Provide the (X, Y) coordinate of the cell's center where the given text is located.  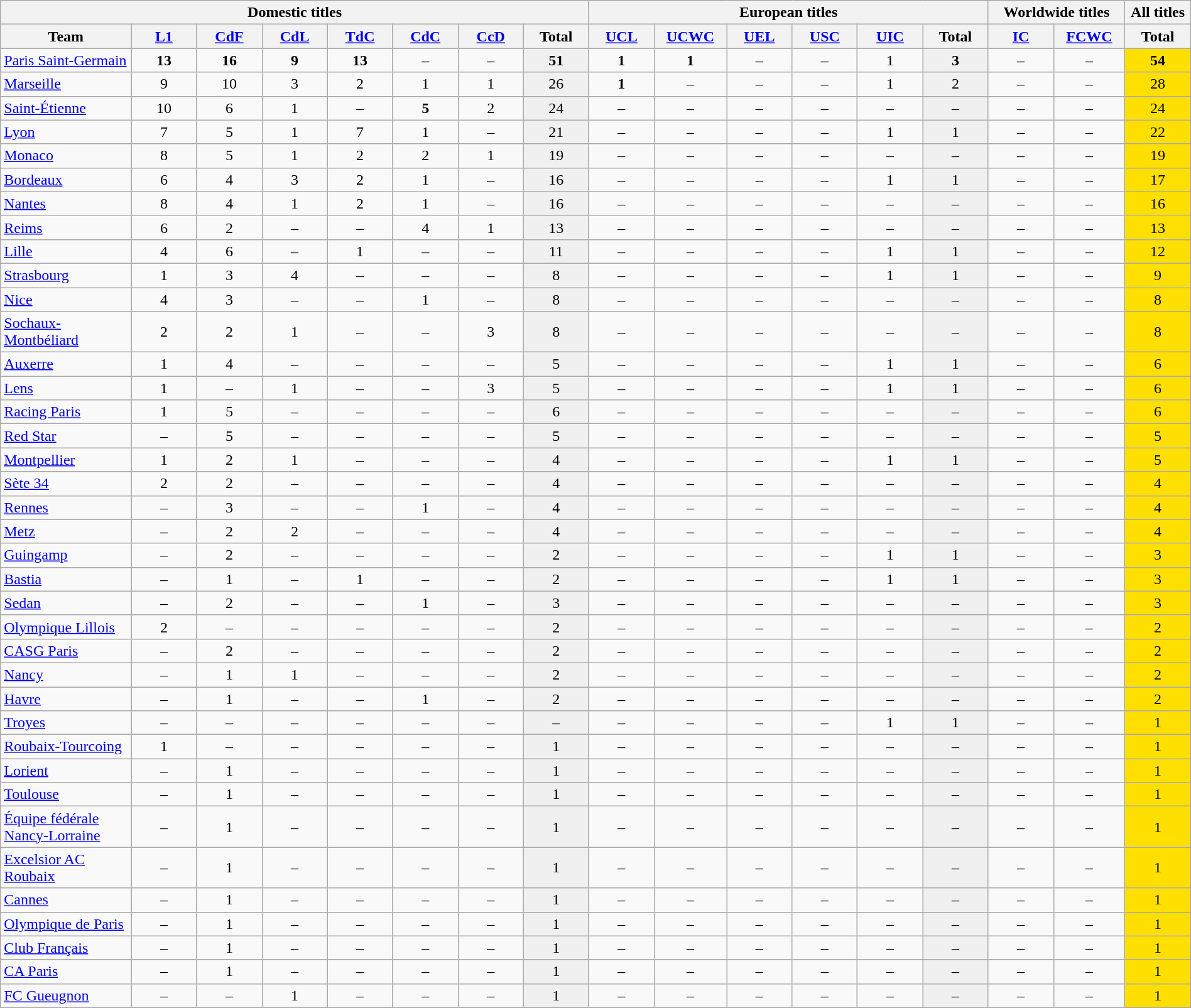
UCL (621, 36)
Sedan (66, 603)
Rennes (66, 507)
12 (1158, 251)
Nice (66, 300)
21 (556, 132)
CcD (491, 36)
Excelsior AC Roubaix (66, 868)
Toulouse (66, 794)
Team (66, 36)
Lille (66, 251)
European titles (788, 13)
Racing Paris (66, 412)
Nantes (66, 203)
Bordeaux (66, 180)
Cannes (66, 900)
FC Gueugnon (66, 995)
Olympique de Paris (66, 924)
Olympique Lillois (66, 627)
Club Français (66, 948)
28 (1158, 84)
Lens (66, 388)
Auxerre (66, 364)
FCWC (1089, 36)
Sochaux-Montbéliard (66, 332)
CdC (425, 36)
CdL (295, 36)
Bastia (66, 579)
CA Paris (66, 972)
11 (556, 251)
51 (556, 60)
CASG Paris (66, 651)
Saint-Étienne (66, 108)
Reims (66, 227)
Roubaix-Tourcoing (66, 747)
Marseille (66, 84)
54 (1158, 60)
Lorient (66, 771)
Équipe fédérale Nancy-Lorraine (66, 826)
UEL (759, 36)
22 (1158, 132)
Strasbourg (66, 275)
Red Star (66, 436)
TdC (360, 36)
Lyon (66, 132)
Worldwide titles (1057, 13)
UIC (890, 36)
Sète 34 (66, 484)
Troyes (66, 723)
Montpellier (66, 460)
Paris Saint-Germain (66, 60)
Metz (66, 531)
IC (1021, 36)
Monaco (66, 156)
17 (1158, 180)
Havre (66, 699)
Nancy (66, 675)
UCWC (690, 36)
L1 (164, 36)
Domestic titles (295, 13)
CdF (229, 36)
USC (825, 36)
26 (556, 84)
All titles (1158, 13)
Guingamp (66, 555)
